Output the [X, Y] coordinate of the center of the cell containing the given text.  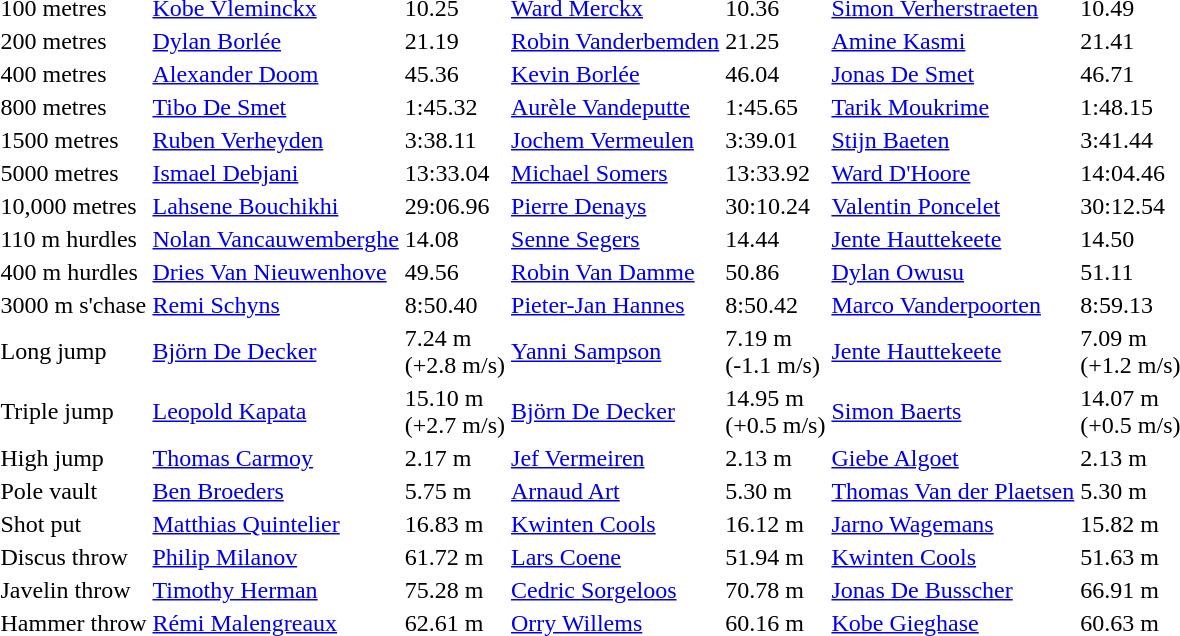
Amine Kasmi [953, 41]
Robin Van Damme [616, 272]
Alexander Doom [276, 74]
Ward D'Hoore [953, 173]
21.25 [776, 41]
Yanni Sampson [616, 352]
16.12 m [776, 524]
Pieter-Jan Hannes [616, 305]
5.75 m [454, 491]
Dylan Borlée [276, 41]
Timothy Herman [276, 590]
46.04 [776, 74]
Jonas De Smet [953, 74]
Aurèle Vandeputte [616, 107]
Nolan Vancauwemberghe [276, 239]
70.78 m [776, 590]
Ben Broeders [276, 491]
Lahsene Bouchikhi [276, 206]
Leopold Kapata [276, 412]
5.30 m [776, 491]
Dylan Owusu [953, 272]
Thomas Carmoy [276, 458]
Dries Van Nieuwenhove [276, 272]
Marco Vanderpoorten [953, 305]
3:39.01 [776, 140]
16.83 m [454, 524]
1:45.32 [454, 107]
Matthias Quintelier [276, 524]
Tibo De Smet [276, 107]
Kevin Borlée [616, 74]
Giebe Algoet [953, 458]
Simon Baerts [953, 412]
2.17 m [454, 458]
Tarik Moukrime [953, 107]
7.24 m(+2.8 m/s) [454, 352]
7.19 m(-1.1 m/s) [776, 352]
Philip Milanov [276, 557]
Robin Vanderbemden [616, 41]
61.72 m [454, 557]
49.56 [454, 272]
Jochem Vermeulen [616, 140]
21.19 [454, 41]
45.36 [454, 74]
8:50.40 [454, 305]
30:10.24 [776, 206]
Jarno Wagemans [953, 524]
51.94 m [776, 557]
Stijn Baeten [953, 140]
Cedric Sorgeloos [616, 590]
Michael Somers [616, 173]
Thomas Van der Plaetsen [953, 491]
Valentin Poncelet [953, 206]
Lars Coene [616, 557]
3:38.11 [454, 140]
75.28 m [454, 590]
Pierre Denays [616, 206]
14.44 [776, 239]
13:33.04 [454, 173]
Jef Vermeiren [616, 458]
2.13 m [776, 458]
Remi Schyns [276, 305]
15.10 m(+2.7 m/s) [454, 412]
13:33.92 [776, 173]
50.86 [776, 272]
14.08 [454, 239]
29:06.96 [454, 206]
Arnaud Art [616, 491]
Senne Segers [616, 239]
8:50.42 [776, 305]
Ruben Verheyden [276, 140]
Ismael Debjani [276, 173]
Jonas De Busscher [953, 590]
14.95 m(+0.5 m/s) [776, 412]
1:45.65 [776, 107]
